Scan for the cell matching the given text and deliver its (x, y) coordinate at center. 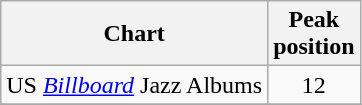
US Billboard Jazz Albums (134, 85)
Peakposition (314, 34)
12 (314, 85)
Chart (134, 34)
